Provide the (x, y) coordinate of the cell's center where the given text is located.  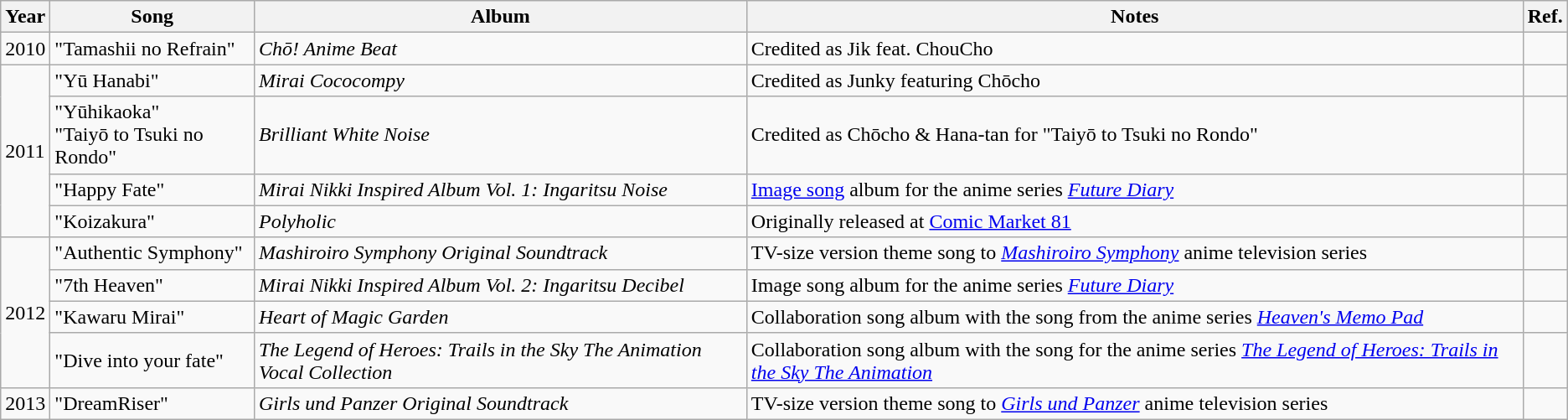
Chō! Anime Beat (500, 49)
2010 (25, 49)
2011 (25, 151)
Notes (1134, 17)
TV-size version theme song to Mashiroiro Symphony anime television series (1134, 253)
Ref. (1545, 17)
Originally released at Comic Market 81 (1134, 221)
TV-size version theme song to Girls und Panzer anime television series (1134, 403)
Album (500, 17)
"Kawaru Mirai" (152, 317)
Collaboration song album with the song for the anime series The Legend of Heroes: Trails in the Sky The Animation (1134, 360)
"DreamRiser" (152, 403)
"Happy Fate" (152, 189)
Mirai Nikki Inspired Album Vol. 1: Ingaritsu Noise (500, 189)
"Koizakura" (152, 221)
Song (152, 17)
2012 (25, 312)
"Tamashii no Refrain" (152, 49)
Mashiroiro Symphony Original Soundtrack (500, 253)
Brilliant White Noise (500, 135)
"7th Heaven" (152, 285)
Polyholic (500, 221)
Credited as Junky featuring Chōcho (1134, 80)
Mirai Nikki Inspired Album Vol. 2: Ingaritsu Decibel (500, 285)
Year (25, 17)
Credited as Chōcho & Hana-tan for "Taiyō to Tsuki no Rondo" (1134, 135)
"Authentic Symphony" (152, 253)
Mirai Cococompy (500, 80)
"Yū Hanabi" (152, 80)
The Legend of Heroes: Trails in the Sky The Animation Vocal Collection (500, 360)
Heart of Magic Garden (500, 317)
Collaboration song album with the song from the anime series Heaven's Memo Pad (1134, 317)
Girls und Panzer Original Soundtrack (500, 403)
Credited as Jik feat. ChouCho (1134, 49)
"Yūhikaoka""Taiyō to Tsuki no Rondo" (152, 135)
"Dive into your fate" (152, 360)
2013 (25, 403)
